Find where the given text appears and provide that cell's center as [x, y] coordinate. 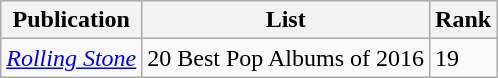
Rolling Stone [72, 58]
Rank [464, 20]
20 Best Pop Albums of 2016 [286, 58]
List [286, 20]
19 [464, 58]
Publication [72, 20]
